From the cell containing the given text, extract its center point as (X, Y) coordinate. 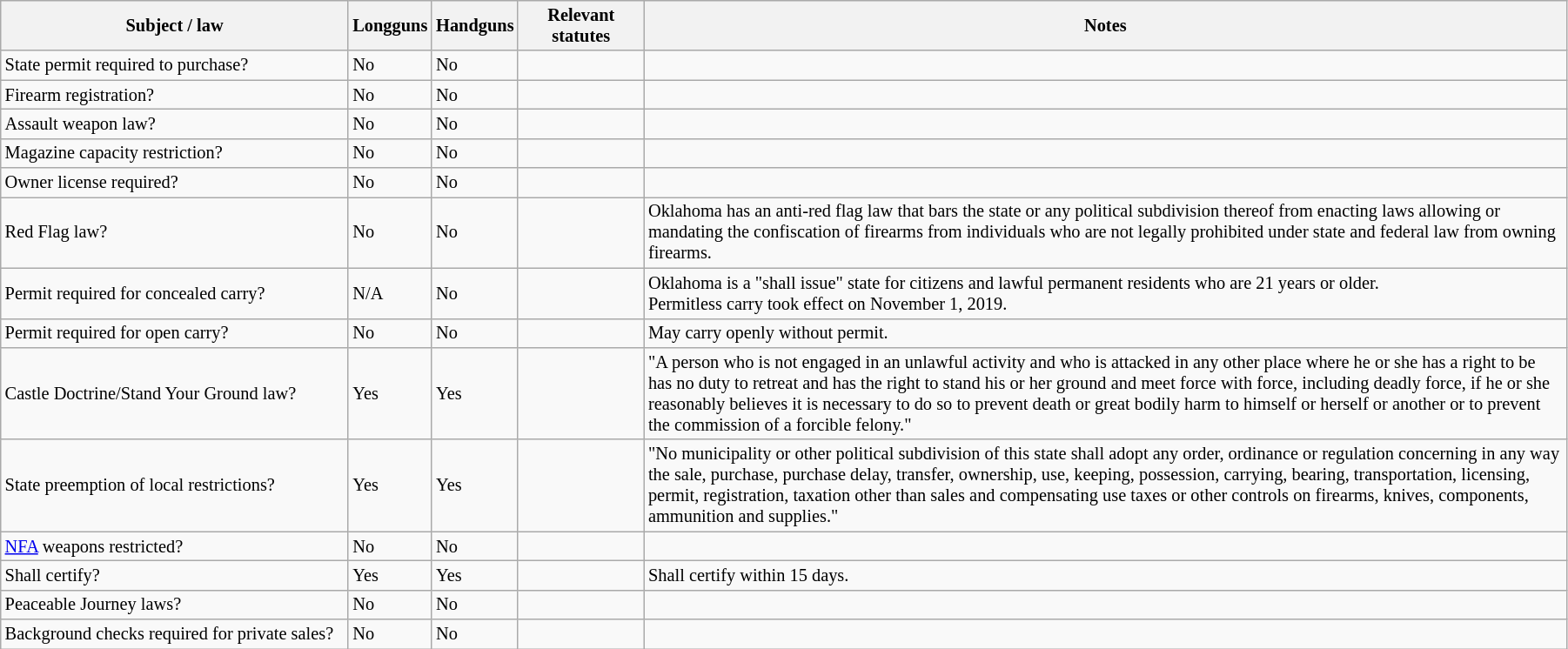
Peaceable Journey laws? (175, 605)
Shall certify within 15 days. (1105, 575)
Magazine capacity restriction? (175, 153)
Handguns (475, 25)
Permit required for concealed carry? (175, 293)
N/A (390, 293)
Background checks required for private sales? (175, 634)
Notes (1105, 25)
Longguns (390, 25)
Owner license required? (175, 183)
Shall certify? (175, 575)
Permit required for open carry? (175, 333)
NFA weapons restricted? (175, 546)
State preemption of local restrictions? (175, 485)
May carry openly without permit. (1105, 333)
Red Flag law? (175, 232)
Relevant statutes (581, 25)
Castle Doctrine/Stand Your Ground law? (175, 393)
State permit required to purchase? (175, 65)
Subject / law (175, 25)
Firearm registration? (175, 95)
Assault weapon law? (175, 124)
